Find where the given text appears and provide that cell's center as (x, y) coordinate. 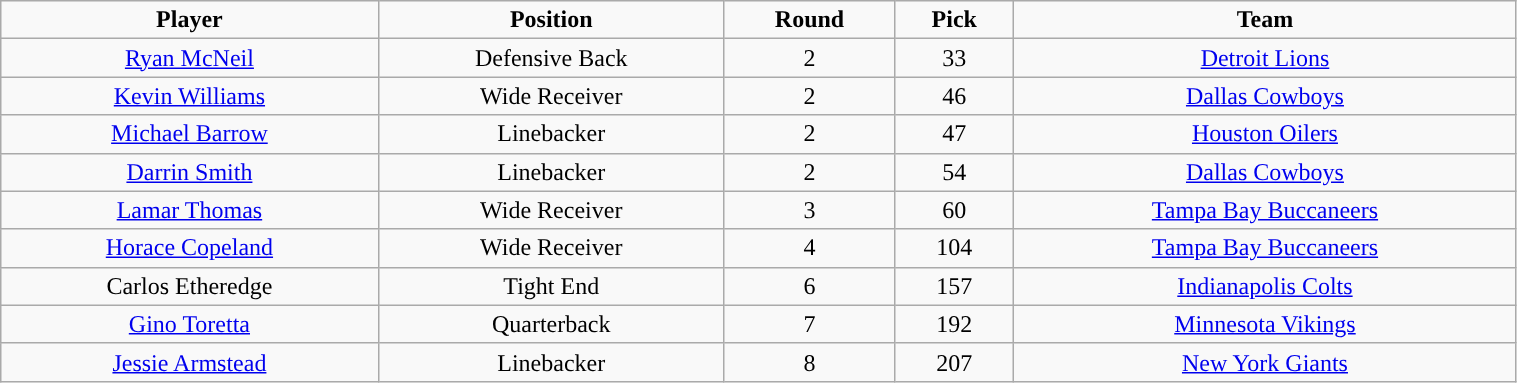
7 (809, 324)
157 (954, 286)
Team (1265, 20)
104 (954, 248)
Houston Oilers (1265, 134)
Tight End (551, 286)
Darrin Smith (190, 172)
Position (551, 20)
3 (809, 210)
Quarterback (551, 324)
Lamar Thomas (190, 210)
Gino Toretta (190, 324)
Ryan McNeil (190, 58)
Kevin Williams (190, 96)
Jessie Armstead (190, 362)
Pick (954, 20)
New York Giants (1265, 362)
8 (809, 362)
6 (809, 286)
54 (954, 172)
60 (954, 210)
47 (954, 134)
Michael Barrow (190, 134)
Horace Copeland (190, 248)
207 (954, 362)
Indianapolis Colts (1265, 286)
Round (809, 20)
Minnesota Vikings (1265, 324)
Player (190, 20)
192 (954, 324)
Carlos Etheredge (190, 286)
33 (954, 58)
Defensive Back (551, 58)
4 (809, 248)
46 (954, 96)
Detroit Lions (1265, 58)
